Pinpoint the cell where the given text exists, returning its [x, y] midpoint coordinate. 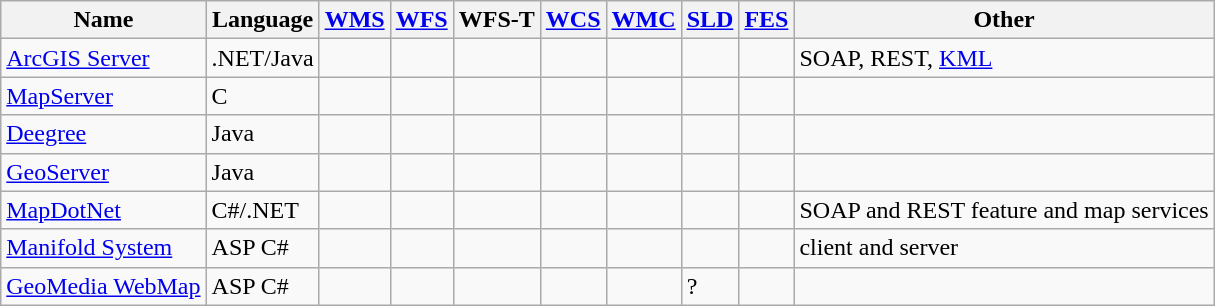
WFS [422, 20]
Language [262, 20]
client and server [1004, 248]
ArcGIS Server [104, 58]
SLD [710, 20]
Other [1004, 20]
Deegree [104, 134]
WMC [644, 20]
GeoMedia WebMap [104, 286]
Name [104, 20]
? [710, 286]
MapServer [104, 96]
WFS-T [496, 20]
Manifold System [104, 248]
FES [766, 20]
MapDotNet [104, 210]
C [262, 96]
C#/.NET [262, 210]
.NET/Java [262, 58]
SOAP and REST feature and map services [1004, 210]
WMS [354, 20]
GeoServer [104, 172]
SOAP, REST, KML [1004, 58]
WCS [573, 20]
